Locate the cell with the specified text and output its [x, y] center coordinate. 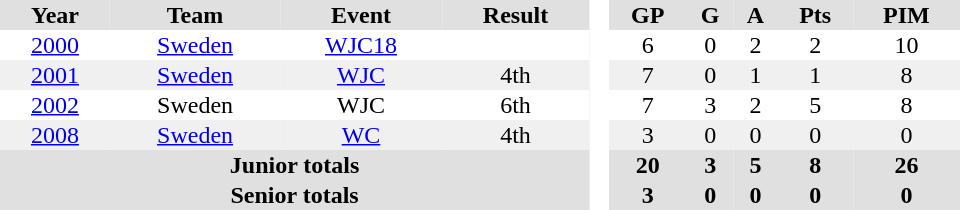
6 [648, 45]
Junior totals [294, 165]
Event [361, 15]
Team [195, 15]
A [756, 15]
20 [648, 165]
2008 [55, 135]
2001 [55, 75]
2002 [55, 105]
Year [55, 15]
Senior totals [294, 195]
G [710, 15]
PIM [906, 15]
6th [516, 105]
Pts [814, 15]
10 [906, 45]
WC [361, 135]
26 [906, 165]
WJC18 [361, 45]
Result [516, 15]
2000 [55, 45]
GP [648, 15]
